Pinpoint the cell where the given text exists, returning its [X, Y] midpoint coordinate. 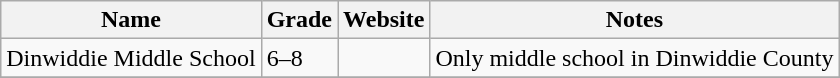
Grade [299, 20]
Only middle school in Dinwiddie County [634, 58]
6–8 [299, 58]
Website [384, 20]
Name [131, 20]
Notes [634, 20]
Dinwiddie Middle School [131, 58]
